Output the [x, y] coordinate of the center of the cell containing the given text.  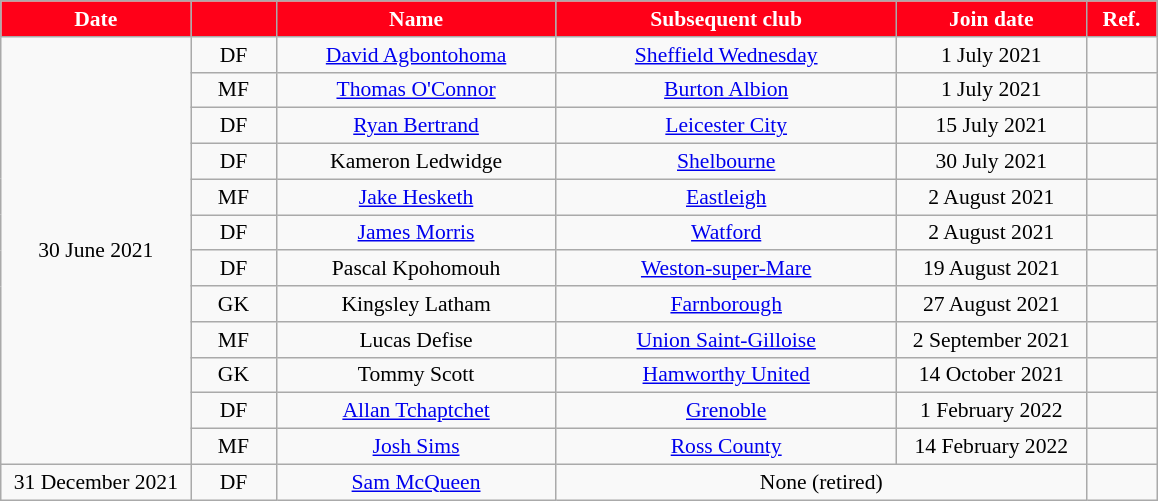
Shelbourne [726, 162]
Ross County [726, 447]
None (retired) [821, 482]
Thomas O'Connor [416, 90]
Eastleigh [726, 197]
Name [416, 19]
Subsequent club [726, 19]
Date [96, 19]
Lucas Defise [416, 340]
Jake Hesketh [416, 197]
30 July 2021 [991, 162]
15 July 2021 [991, 126]
Sheffield Wednesday [726, 55]
Burton Albion [726, 90]
Josh Sims [416, 447]
Join date [991, 19]
Kameron Ledwidge [416, 162]
1 February 2022 [991, 411]
Kingsley Latham [416, 304]
31 December 2021 [96, 482]
Pascal Kpohomouh [416, 269]
Tommy Scott [416, 375]
Sam McQueen [416, 482]
2 September 2021 [991, 340]
Hamworthy United [726, 375]
Allan Tchaptchet [416, 411]
27 August 2021 [991, 304]
14 October 2021 [991, 375]
Grenoble [726, 411]
David Agbontohoma [416, 55]
Leicester City [726, 126]
Watford [726, 233]
Weston-super-Mare [726, 269]
14 February 2022 [991, 447]
19 August 2021 [991, 269]
Ryan Bertrand [416, 126]
James Morris [416, 233]
Ref. [1121, 19]
30 June 2021 [96, 251]
Union Saint-Gilloise [726, 340]
Farnborough [726, 304]
